Output the [x, y] coordinate of the center of the cell containing the given text.  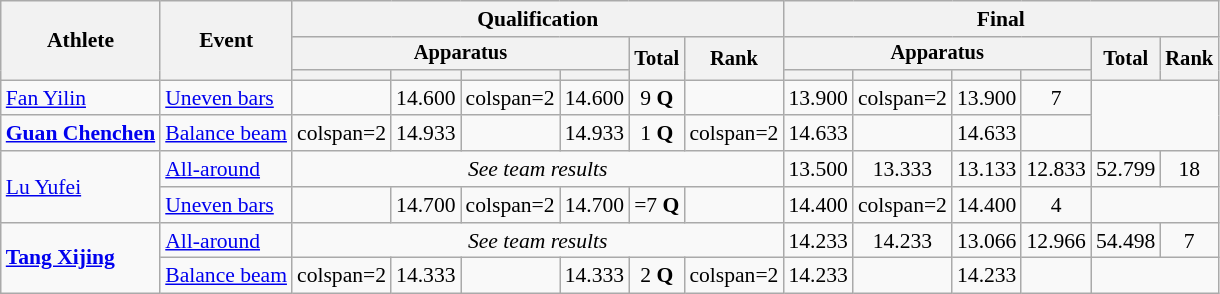
Fan Yilin [80, 98]
13.333 [902, 169]
13.066 [986, 241]
=7 Q [656, 205]
Athlete [80, 40]
Event [226, 40]
18 [1189, 169]
Qualification [538, 19]
12.966 [1056, 241]
Guan Chenchen [80, 134]
9 Q [656, 98]
13.133 [986, 169]
1 Q [656, 134]
13.500 [818, 169]
Final [1000, 19]
2 Q [656, 276]
Tang Xijing [80, 258]
Lu Yufei [80, 186]
12.833 [1056, 169]
4 [1056, 205]
54.498 [1126, 241]
52.799 [1126, 169]
